Determine the (X, Y) coordinate at the center of the cell enclosing the given text.  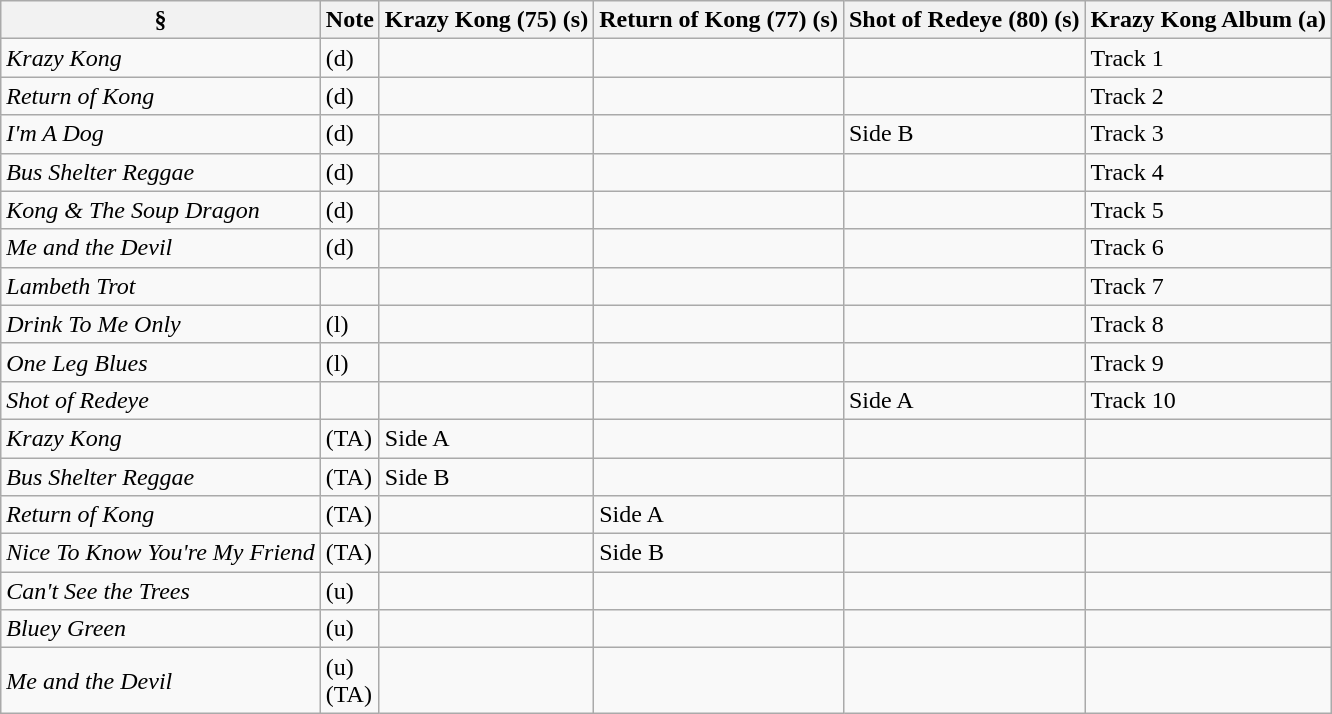
Track 5 (1208, 210)
Track 10 (1208, 400)
Track 4 (1208, 172)
Shot of Redeye (161, 400)
Bluey Green (161, 629)
Drink To Me Only (161, 324)
Krazy Kong Album (a) (1208, 20)
Track 3 (1208, 134)
Note (350, 20)
Shot of Redeye (80) (s) (964, 20)
(u)(TA) (350, 680)
Kong & The Soup Dragon (161, 210)
Return of Kong (77) (s) (719, 20)
Track 9 (1208, 362)
Krazy Kong (75) (s) (486, 20)
Nice To Know You're My Friend (161, 553)
Can't See the Trees (161, 591)
Track 1 (1208, 58)
Track 8 (1208, 324)
Track 7 (1208, 286)
§ (161, 20)
Lambeth Trot (161, 286)
I'm A Dog (161, 134)
Track 2 (1208, 96)
Track 6 (1208, 248)
One Leg Blues (161, 362)
